Find where the given text appears and provide that cell's center as [X, Y] coordinate. 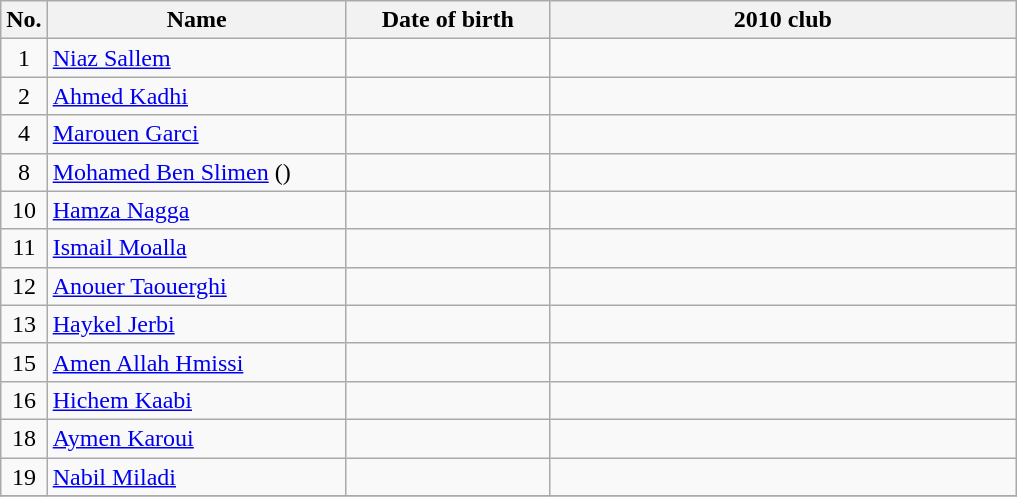
2010 club [782, 20]
Marouen Garci [196, 134]
No. [24, 20]
Haykel Jerbi [196, 324]
Nabil Miladi [196, 477]
11 [24, 248]
Hamza Nagga [196, 210]
Date of birth [448, 20]
1 [24, 58]
Ahmed Kadhi [196, 96]
19 [24, 477]
Hichem Kaabi [196, 400]
13 [24, 324]
Ismail Moalla [196, 248]
8 [24, 172]
Aymen Karoui [196, 438]
18 [24, 438]
Name [196, 20]
2 [24, 96]
16 [24, 400]
4 [24, 134]
15 [24, 362]
Niaz Sallem [196, 58]
Mohamed Ben Slimen () [196, 172]
Amen Allah Hmissi [196, 362]
10 [24, 210]
Anouer Taouerghi [196, 286]
12 [24, 286]
